Provide the (X, Y) coordinate of the cell's center where the given text is located.  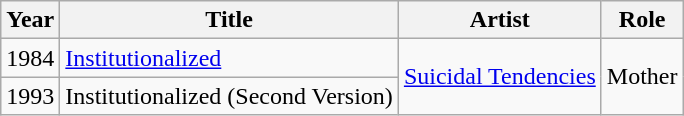
1984 (30, 58)
1993 (30, 96)
Institutionalized (230, 58)
Institutionalized (Second Version) (230, 96)
Year (30, 20)
Artist (500, 20)
Suicidal Tendencies (500, 77)
Mother (642, 77)
Title (230, 20)
Role (642, 20)
